Find where the given text appears and provide that cell's center as [X, Y] coordinate. 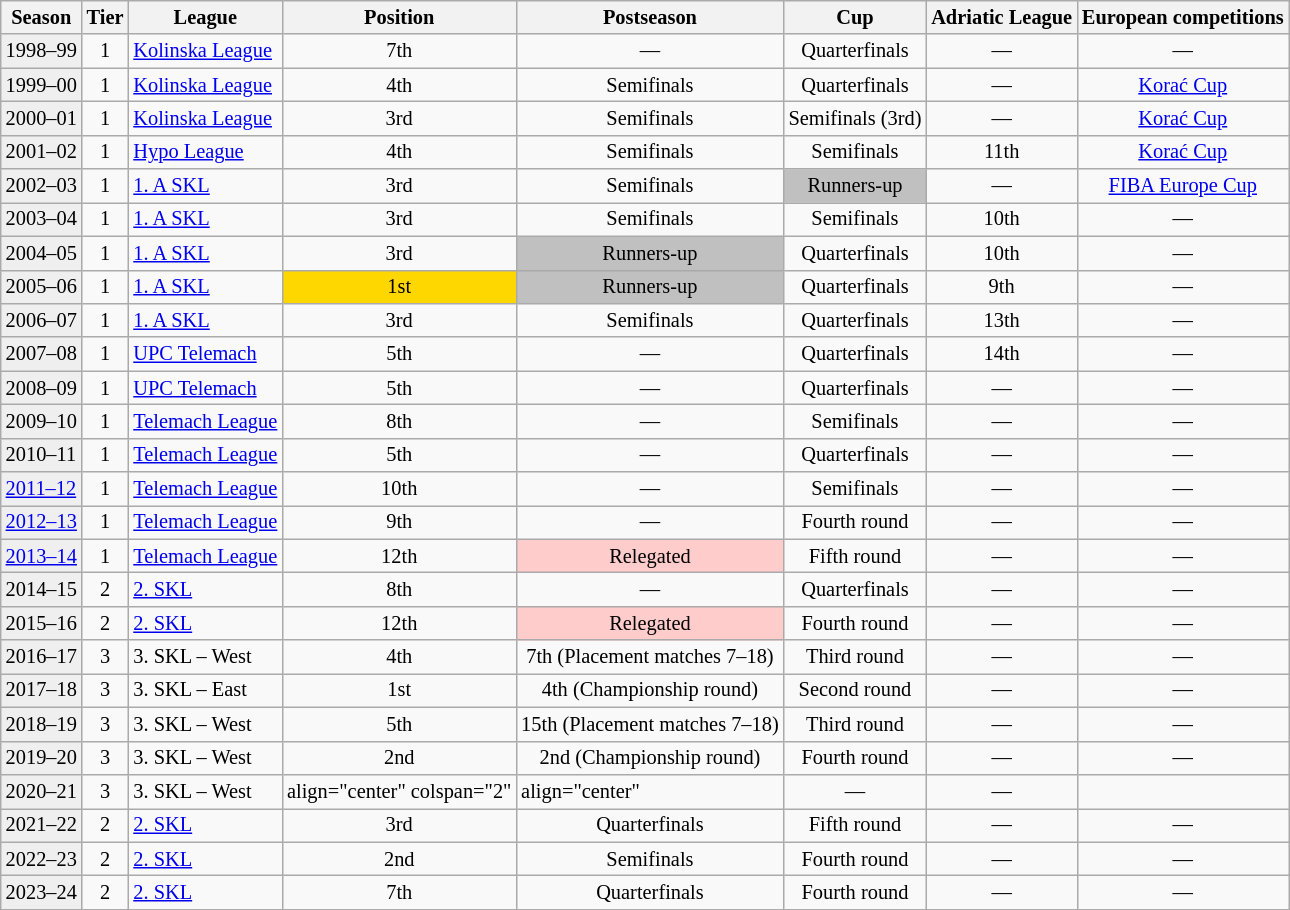
2015–16 [42, 623]
2002–03 [42, 186]
2007–08 [42, 354]
1999–00 [42, 85]
2000–01 [42, 118]
2021–22 [42, 825]
2016–17 [42, 657]
11th [1002, 152]
13th [1002, 320]
2013–14 [42, 556]
14th [1002, 354]
2014–15 [42, 589]
Semifinals (3rd) [856, 118]
2023–24 [42, 892]
1998–99 [42, 51]
2011–12 [42, 489]
League [205, 17]
2003–04 [42, 219]
2012–13 [42, 522]
2022–23 [42, 859]
2010–11 [42, 455]
2009–10 [42, 421]
2006–07 [42, 320]
Cup [856, 17]
Postseason [650, 17]
2020–21 [42, 791]
align="center" colspan="2" [399, 791]
align="center" [650, 791]
Second round [856, 690]
European competitions [1183, 17]
FIBA Europe Cup [1183, 186]
2008–09 [42, 388]
2005–06 [42, 287]
Season [42, 17]
Tier [106, 17]
Adriatic League [1002, 17]
2018–19 [42, 724]
2004–05 [42, 253]
2019–20 [42, 758]
3. SKL – East [205, 690]
4th (Championship round) [650, 690]
Hypo League [205, 152]
2001–02 [42, 152]
7th (Placement matches 7–18) [650, 657]
2017–18 [42, 690]
2nd (Championship round) [650, 758]
Position [399, 17]
15th (Placement matches 7–18) [650, 724]
